From the cell containing the given text, extract its center point as (x, y) coordinate. 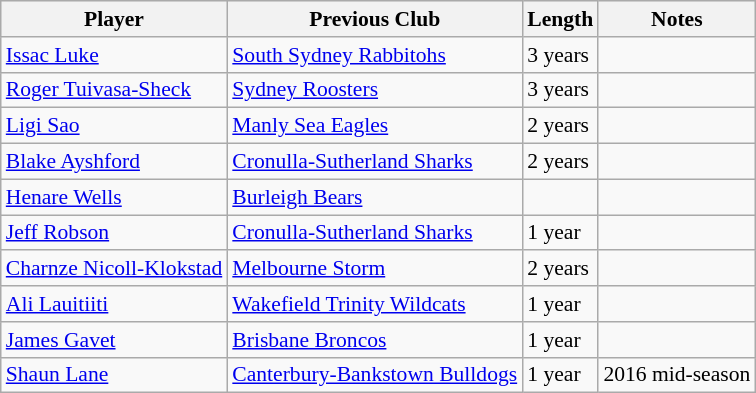
Jeff Robson (114, 233)
South Sydney Rabbitohs (374, 55)
Issac Luke (114, 55)
Sydney Roosters (374, 90)
Notes (676, 19)
Shaun Lane (114, 375)
Roger Tuivasa-Sheck (114, 90)
James Gavet (114, 340)
Length (560, 19)
Ligi Sao (114, 126)
Player (114, 19)
Canterbury-Bankstown Bulldogs (374, 375)
Blake Ayshford (114, 162)
Charnze Nicoll-Klokstad (114, 269)
Brisbane Broncos (374, 340)
Melbourne Storm (374, 269)
Manly Sea Eagles (374, 126)
Henare Wells (114, 197)
Wakefield Trinity Wildcats (374, 304)
Burleigh Bears (374, 197)
Previous Club (374, 19)
2016 mid-season (676, 375)
Ali Lauitiiti (114, 304)
